For the text-containing cell, return its midpoint in [x, y] coordinate format. 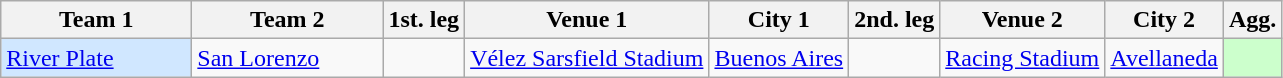
Venue 1 [587, 20]
1st. leg [424, 20]
River Plate [96, 58]
City 2 [1164, 20]
2nd. leg [894, 20]
San Lorenzo [288, 58]
Venue 2 [1022, 20]
Agg. [1252, 20]
Racing Stadium [1022, 58]
Vélez Sarsfield Stadium [587, 58]
Team 1 [96, 20]
Buenos Aires [779, 58]
Avellaneda [1164, 58]
Team 2 [288, 20]
City 1 [779, 20]
